Locate the cell with the specified text and output its [X, Y] center coordinate. 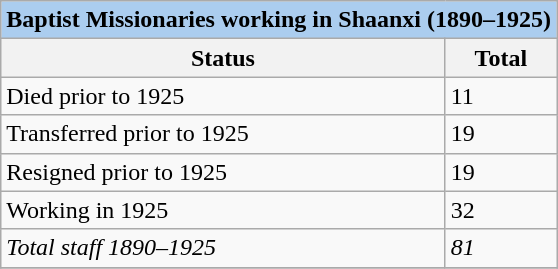
81 [500, 248]
Total staff 1890–1925 [223, 248]
Transferred prior to 1925 [223, 134]
Total [500, 58]
Status [223, 58]
Working in 1925 [223, 210]
11 [500, 96]
Resigned prior to 1925 [223, 172]
32 [500, 210]
Died prior to 1925 [223, 96]
Baptist Missionaries working in Shaanxi (1890–1925) [279, 20]
